For the text-containing cell, return its midpoint in (x, y) coordinate format. 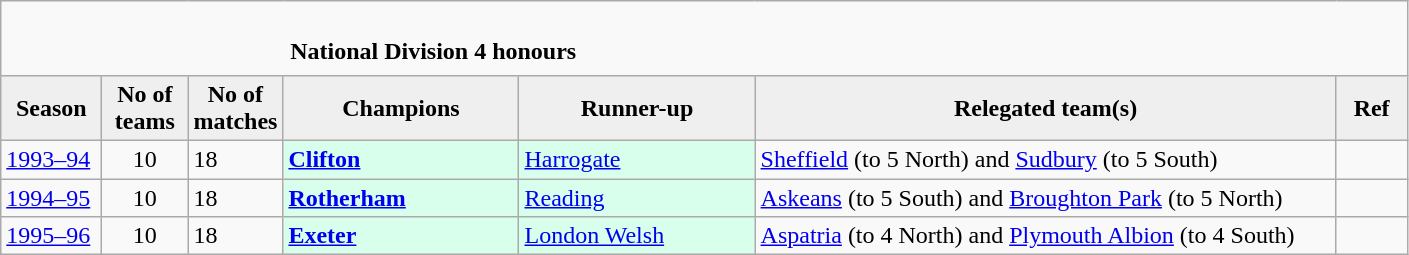
Champions (401, 108)
1993–94 (52, 159)
Reading (637, 197)
Harrogate (637, 159)
Season (52, 108)
Runner-up (637, 108)
No of teams (145, 108)
London Welsh (637, 236)
Askeans (to 5 South) and Broughton Park (to 5 North) (1046, 197)
Relegated team(s) (1046, 108)
Aspatria (to 4 North) and Plymouth Albion (to 4 South) (1046, 236)
Ref (1372, 108)
No of matches (236, 108)
Clifton (401, 159)
Rotherham (401, 197)
Exeter (401, 236)
Sheffield (to 5 North) and Sudbury (to 5 South) (1046, 159)
1994–95 (52, 197)
1995–96 (52, 236)
